Find where the given text appears and provide that cell's center as (X, Y) coordinate. 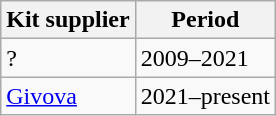
Period (205, 20)
? (68, 58)
Givova (68, 96)
2021–present (205, 96)
Kit supplier (68, 20)
2009–2021 (205, 58)
